Return (x, y) of the center of cell containing provided text 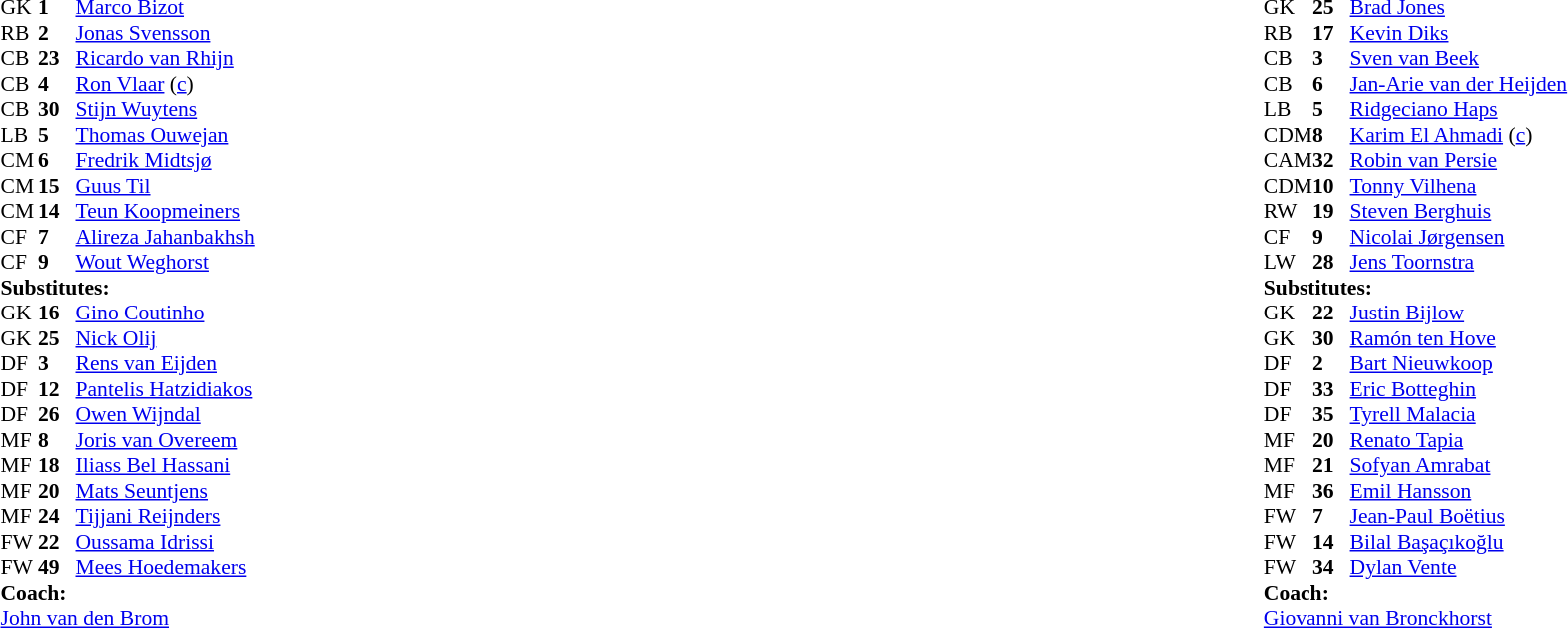
19 (1331, 211)
Eric Botteghin (1459, 389)
Tonny Vilhena (1459, 186)
Jean-Paul Boëtius (1459, 516)
35 (1331, 414)
26 (57, 414)
24 (57, 516)
Oussama Idrissi (166, 542)
LW (1288, 263)
4 (57, 84)
Ramón ten Hove (1459, 338)
33 (1331, 389)
Guus Til (166, 186)
Nicolai Jørgensen (1459, 237)
Teun Koopmeiners (166, 211)
Wout Weghorst (166, 263)
Robin van Persie (1459, 161)
Tijjani Reijnders (166, 516)
Ridgeciano Haps (1459, 109)
32 (1331, 161)
Nick Olij (166, 338)
28 (1331, 263)
Dylan Vente (1459, 568)
RW (1288, 211)
Renato Tapia (1459, 440)
Sofyan Amrabat (1459, 466)
Emil Hansson (1459, 491)
23 (57, 59)
Gino Coutinho (166, 313)
Mats Seuntjens (166, 491)
10 (1331, 186)
Ron Vlaar (c) (166, 84)
Bart Nieuwkoop (1459, 364)
Iliass Bel Hassani (166, 466)
16 (57, 313)
18 (57, 466)
Karim El Ahmadi (c) (1459, 135)
Rens van Eijden (166, 364)
Jan-Arie van der Heijden (1459, 84)
Thomas Ouwejan (166, 135)
CAM (1288, 161)
Mees Hoedemakers (166, 568)
Sven van Beek (1459, 59)
Kevin Diks (1459, 33)
Jens Toornstra (1459, 263)
Tyrell Malacia (1459, 414)
Owen Wijndal (166, 414)
12 (57, 389)
Joris van Overeem (166, 440)
Justin Bijlow (1459, 313)
Fredrik Midtsjø (166, 161)
17 (1331, 33)
Ricardo van Rhijn (166, 59)
Jonas Svensson (166, 33)
Stijn Wuytens (166, 109)
21 (1331, 466)
Pantelis Hatzidiakos (166, 389)
Alireza Jahanbakhsh (166, 237)
Steven Berghuis (1459, 211)
36 (1331, 491)
34 (1331, 568)
25 (57, 338)
15 (57, 186)
Bilal Başaçıkoğlu (1459, 542)
49 (57, 568)
